Extract the [X, Y] coordinate from the center of the cell holding the provided text.  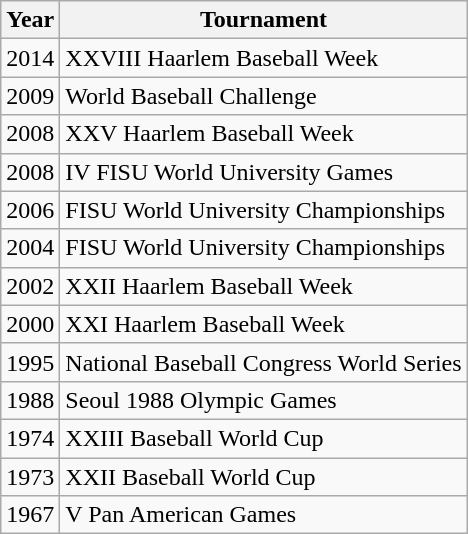
XXI Haarlem Baseball Week [264, 324]
IV FISU World University Games [264, 172]
Seoul 1988 Olympic Games [264, 400]
2004 [30, 248]
2014 [30, 58]
World Baseball Challenge [264, 96]
XXII Baseball World Cup [264, 477]
1974 [30, 438]
2009 [30, 96]
XXII Haarlem Baseball Week [264, 286]
XXVIII Haarlem Baseball Week [264, 58]
2002 [30, 286]
Year [30, 20]
XXV Haarlem Baseball Week [264, 134]
1967 [30, 515]
Tournament [264, 20]
1973 [30, 477]
2000 [30, 324]
National Baseball Congress World Series [264, 362]
XXIII Baseball World Cup [264, 438]
1988 [30, 400]
1995 [30, 362]
2006 [30, 210]
V Pan American Games [264, 515]
